Extract the [x, y] coordinate from the center of the cell holding the provided text.  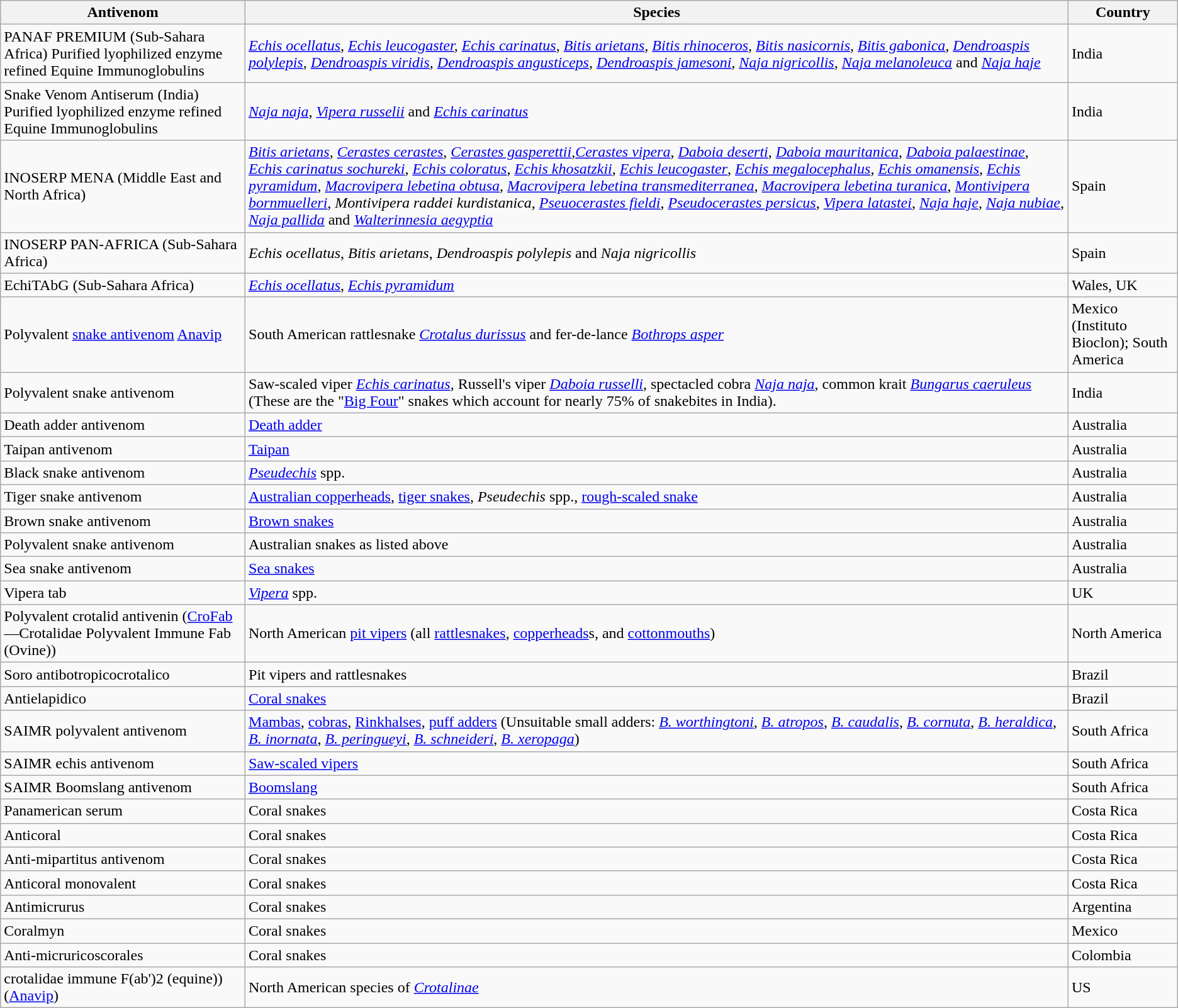
Sea snakes [657, 569]
Mexico [1123, 931]
Anti-micruricoscorales [123, 955]
Sea snake antivenom [123, 569]
Echis ocellatus, Echis pyramidum [657, 285]
Colombia [1123, 955]
PANAF PREMIUM (Sub-Sahara Africa) Purified lyophilized enzyme refined Equine Immunoglobulins [123, 53]
Antimicrurus [123, 907]
Saw-scaled vipers [657, 763]
SAIMR Boomslang antivenom [123, 787]
Australian copperheads, tiger snakes, Pseudechis spp., rough-scaled snake [657, 496]
South American rattlesnake Crotalus durissus and fer-de-lance Bothrops asper [657, 335]
Taipan antivenom [123, 449]
Taipan [657, 449]
SAIMR polyvalent antivenom [123, 731]
Brown snakes [657, 520]
Species [657, 13]
Anti-mipartitus antivenom [123, 859]
Country [1123, 13]
Death adder antivenom [123, 425]
Brown snake antivenom [123, 520]
Anticoral [123, 835]
Mexico (Instituto Bioclon); South America [1123, 335]
crotalidae immune F(ab')2 (equine)) (Anavip) [123, 988]
Boomslang [657, 787]
Polyvalent crotalid antivenin (CroFab—Crotalidae Polyvalent Immune Fab (Ovine)) [123, 634]
INOSERP MENA (Middle East and North Africa) [123, 186]
Wales, UK [1123, 285]
Echis ocellatus, Bitis arietans, Dendroaspis polylepis and Naja nigricollis [657, 253]
SAIMR echis antivenom [123, 763]
Antielapidico [123, 698]
Australian snakes as listed above [657, 545]
US [1123, 988]
Argentina [1123, 907]
Pseudechis spp. [657, 473]
INOSERP PAN-AFRICA (Sub-Sahara Africa) [123, 253]
Antivenom [123, 13]
Vipera tab [123, 593]
North American species of Crotalinae [657, 988]
Panamerican serum [123, 811]
Polyvalent snake antivenom Anavip [123, 335]
UK [1123, 593]
Vipera spp. [657, 593]
North America [1123, 634]
EchiTAbG (Sub-Sahara Africa) [123, 285]
Black snake antivenom [123, 473]
Death adder [657, 425]
Soro antibotropicocrotalico [123, 675]
Naja naja, Vipera russelii and Echis carinatus [657, 111]
Anticoral monovalent [123, 883]
Coralmyn [123, 931]
Tiger snake antivenom [123, 496]
Snake Venom Antiserum (India) Purified lyophilized enzyme refined Equine Immunoglobulins [123, 111]
North American pit vipers (all rattlesnakes, copperheadss, and cottonmouths) [657, 634]
Pit vipers and rattlesnakes [657, 675]
